Output the (X, Y) coordinate of the center of the cell containing the given text.  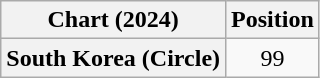
99 (273, 58)
Chart (2024) (114, 20)
South Korea (Circle) (114, 58)
Position (273, 20)
